Detect which cell encompasses the target text, then output its (X, Y) center coordinate. 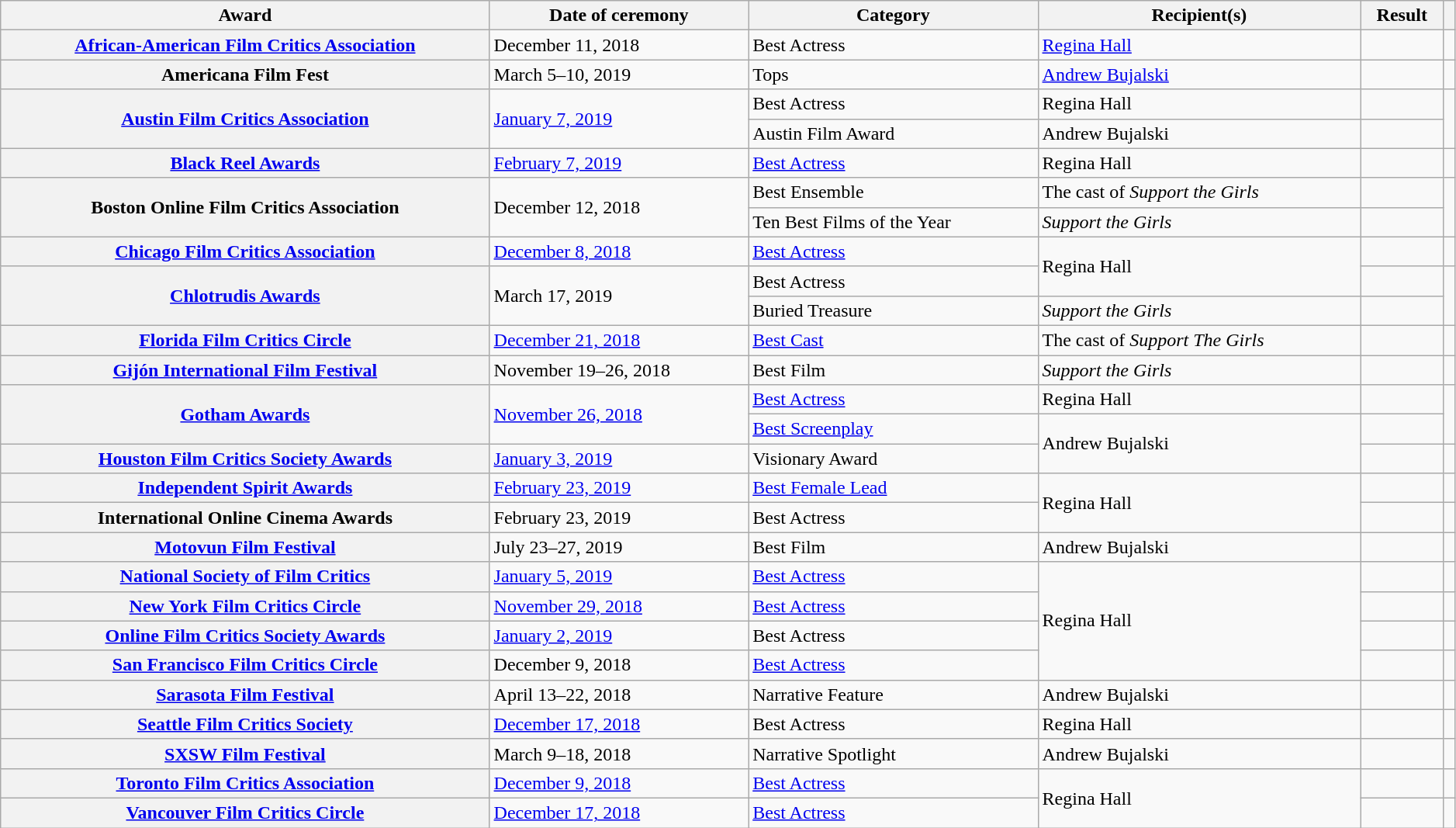
Category (894, 16)
Vancouver Film Critics Circle (245, 812)
Best Ensemble (894, 192)
The cast of Support the Girls (1199, 192)
Black Reel Awards (245, 163)
Award (245, 16)
Best Cast (894, 340)
Toronto Film Critics Association (245, 783)
April 13–22, 2018 (619, 695)
Boston Online Film Critics Association (245, 207)
African-American Film Critics Association (245, 45)
December 8, 2018 (619, 251)
Sarasota Film Festival (245, 695)
International Online Cinema Awards (245, 518)
December 11, 2018 (619, 45)
February 7, 2019 (619, 163)
January 3, 2019 (619, 459)
Visionary Award (894, 459)
Recipient(s) (1199, 16)
Florida Film Critics Circle (245, 340)
Ten Best Films of the Year (894, 222)
January 5, 2019 (619, 577)
Buried Treasure (894, 310)
March 17, 2019 (619, 296)
Gijón International Film Festival (245, 370)
Best Screenplay (894, 429)
National Society of Film Critics (245, 577)
Gotham Awards (245, 414)
March 5–10, 2019 (619, 74)
SXSW Film Festival (245, 754)
Best Female Lead (894, 488)
December 12, 2018 (619, 207)
Motovun Film Festival (245, 547)
Houston Film Critics Society Awards (245, 459)
Tops (894, 74)
Narrative Feature (894, 695)
July 23–27, 2019 (619, 547)
Americana Film Fest (245, 74)
January 7, 2019 (619, 119)
Austin Film Critics Association (245, 119)
Chlotrudis Awards (245, 296)
Date of ceremony (619, 16)
New York Film Critics Circle (245, 606)
November 19–26, 2018 (619, 370)
Online Film Critics Society Awards (245, 636)
Independent Spirit Awards (245, 488)
Seattle Film Critics Society (245, 724)
March 9–18, 2018 (619, 754)
Austin Film Award (894, 133)
The cast of Support The Girls (1199, 340)
San Francisco Film Critics Circle (245, 665)
November 29, 2018 (619, 606)
December 21, 2018 (619, 340)
January 2, 2019 (619, 636)
Chicago Film Critics Association (245, 251)
Narrative Spotlight (894, 754)
November 26, 2018 (619, 414)
Result (1402, 16)
